For the text-containing cell, return its midpoint in [x, y] coordinate format. 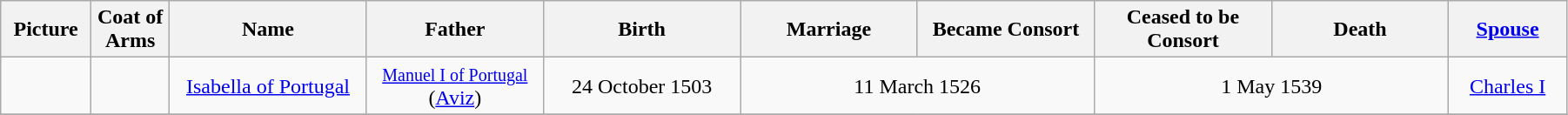
Birth [642, 30]
11 March 1526 [917, 85]
Coat of Arms [130, 30]
Isabella of Portugal [268, 85]
Picture [46, 30]
Spouse [1508, 30]
Father [455, 30]
Charles I [1508, 85]
Death [1360, 30]
Marriage [829, 30]
Ceased to be Consort [1183, 30]
Name [268, 30]
24 October 1503 [642, 85]
Became Consort [1006, 30]
Manuel I of Portugal (Aviz) [455, 85]
1 May 1539 [1272, 85]
